From the cell containing the given text, extract its center point as [x, y] coordinate. 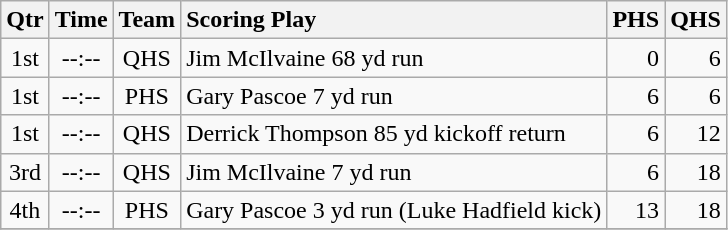
3rd [25, 172]
Gary Pascoe 3 yd run (Luke Hadfield kick) [394, 210]
Time [81, 20]
0 [636, 58]
Jim McIlvaine 7 yd run [394, 172]
Scoring Play [394, 20]
Qtr [25, 20]
13 [636, 210]
4th [25, 210]
Derrick Thompson 85 yd kickoff return [394, 134]
Gary Pascoe 7 yd run [394, 96]
12 [696, 134]
Team [147, 20]
Jim McIlvaine 68 yd run [394, 58]
